Output the [x, y] coordinate of the center of the cell containing the given text.  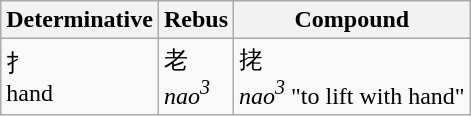
扌hand [80, 77]
㧯nao3 "to lift with hand" [352, 77]
Determinative [80, 20]
Compound [352, 20]
Rebus [196, 20]
老nao3 [196, 77]
